For the text-containing cell, return its midpoint in (X, Y) coordinate format. 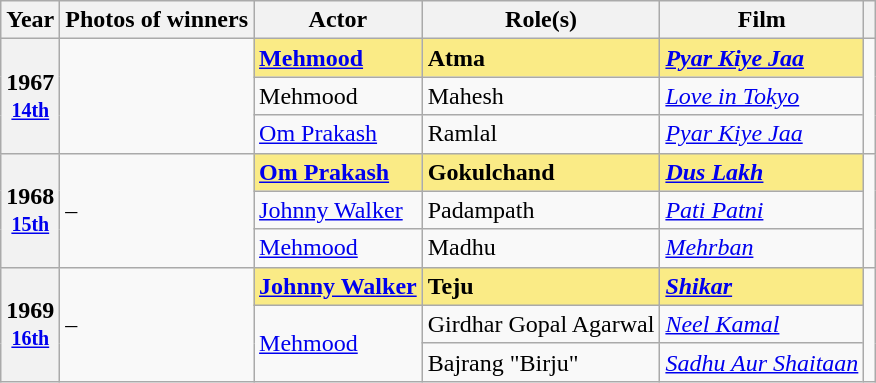
Year (30, 20)
Photos of winners (157, 20)
196815th (30, 210)
Girdhar Gopal Agarwal (541, 324)
Mehrban (762, 248)
Gokulchand (541, 172)
Bajrang "Birju" (541, 362)
Dus Lakh (762, 172)
Shikar (762, 286)
196916th (30, 324)
Neel Kamal (762, 324)
Film (762, 20)
Pati Patni (762, 210)
Teju (541, 286)
Sadhu Aur Shaitaan (762, 362)
Mahesh (541, 96)
Atma (541, 58)
Love in Tokyo (762, 96)
Padampath (541, 210)
196714th (30, 96)
Actor (338, 20)
Role(s) (541, 20)
Madhu (541, 248)
Ramlal (541, 134)
